Detect which cell encompasses the target text, then output its (X, Y) center coordinate. 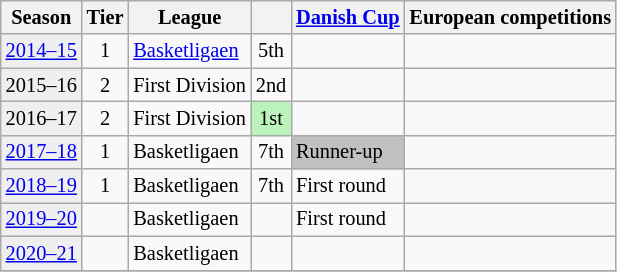
2016–17 (42, 118)
Season (42, 17)
5th (271, 51)
2020–21 (42, 253)
2019–20 (42, 219)
League (189, 17)
2017–18 (42, 152)
Danish Cup (348, 17)
2nd (271, 85)
Tier (106, 17)
European competitions (510, 17)
2015–16 (42, 85)
2018–19 (42, 186)
1st (271, 118)
2014–15 (42, 51)
Runner-up (348, 152)
